Capture the cell that displays the provided text and extract its [X, Y] central coordinate. 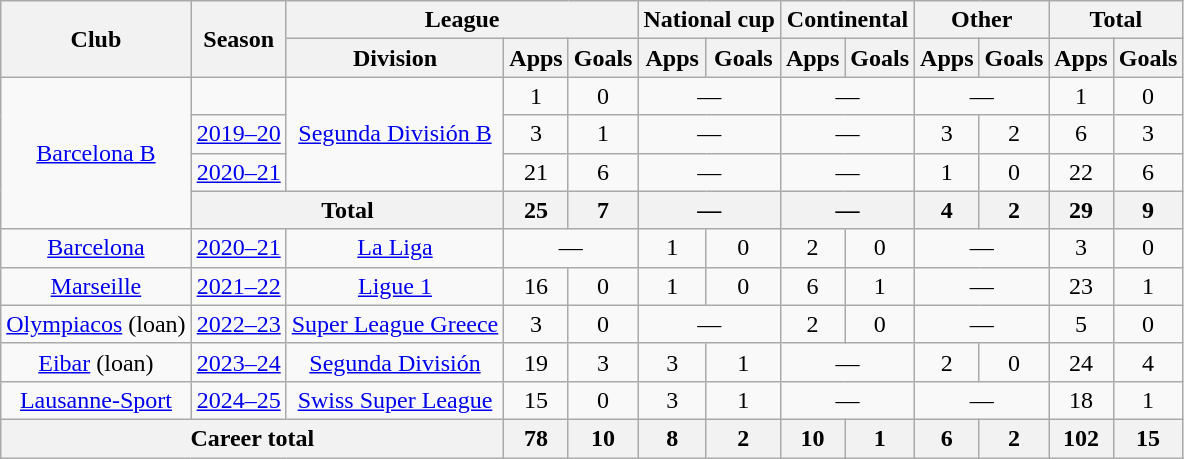
Season [238, 39]
Other [982, 20]
18 [1081, 400]
La Liga [395, 248]
21 [536, 172]
Super League Greece [395, 324]
22 [1081, 172]
2022–23 [238, 324]
16 [536, 286]
102 [1081, 438]
19 [536, 362]
Club [96, 39]
Marseille [96, 286]
Barcelona [96, 248]
2021–22 [238, 286]
9 [1148, 210]
25 [536, 210]
7 [603, 210]
Continental [847, 20]
League [462, 20]
Olympiacos (loan) [96, 324]
Ligue 1 [395, 286]
Lausanne-Sport [96, 400]
Segunda División B [395, 134]
23 [1081, 286]
29 [1081, 210]
78 [536, 438]
National cup [709, 20]
Career total [252, 438]
2024–25 [238, 400]
8 [672, 438]
5 [1081, 324]
24 [1081, 362]
Eibar (loan) [96, 362]
2023–24 [238, 362]
Barcelona B [96, 153]
Division [395, 58]
2019–20 [238, 134]
Swiss Super League [395, 400]
Segunda División [395, 362]
